Scan for the cell matching the given text and deliver its (x, y) coordinate at center. 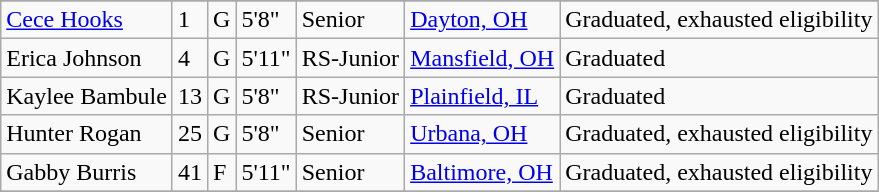
25 (190, 134)
Mansfield, OH (482, 58)
Hunter Rogan (87, 134)
13 (190, 96)
1 (190, 20)
41 (190, 172)
Erica Johnson (87, 58)
Plainfield, IL (482, 96)
Dayton, OH (482, 20)
Urbana, OH (482, 134)
Kaylee Bambule (87, 96)
Baltimore, OH (482, 172)
4 (190, 58)
Gabby Burris (87, 172)
F (221, 172)
Cece Hooks (87, 20)
